Determine the (X, Y) coordinate at the center of the cell enclosing the given text.  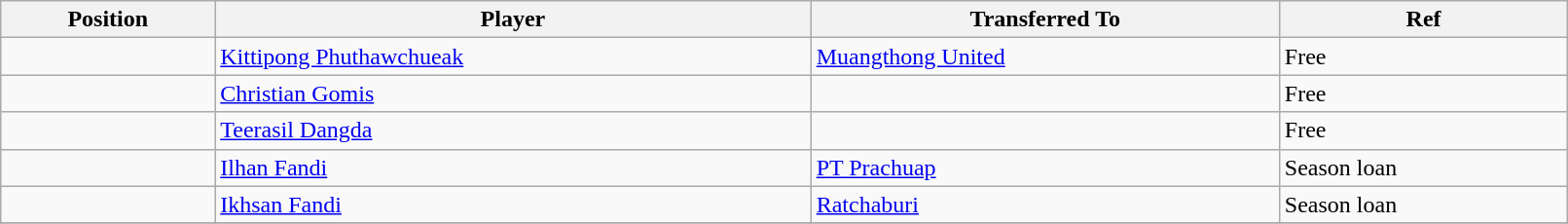
Muangthong United (1045, 56)
Ratchaburi (1045, 205)
PT Prachuap (1045, 168)
Transferred To (1045, 19)
Ref (1423, 19)
Teerasil Dangda (513, 131)
Position (108, 19)
Ikhsan Fandi (513, 205)
Ilhan Fandi (513, 168)
Christian Gomis (513, 93)
Player (513, 19)
Kittipong Phuthawchueak (513, 56)
